Capture the cell that displays the provided text and extract its (x, y) central coordinate. 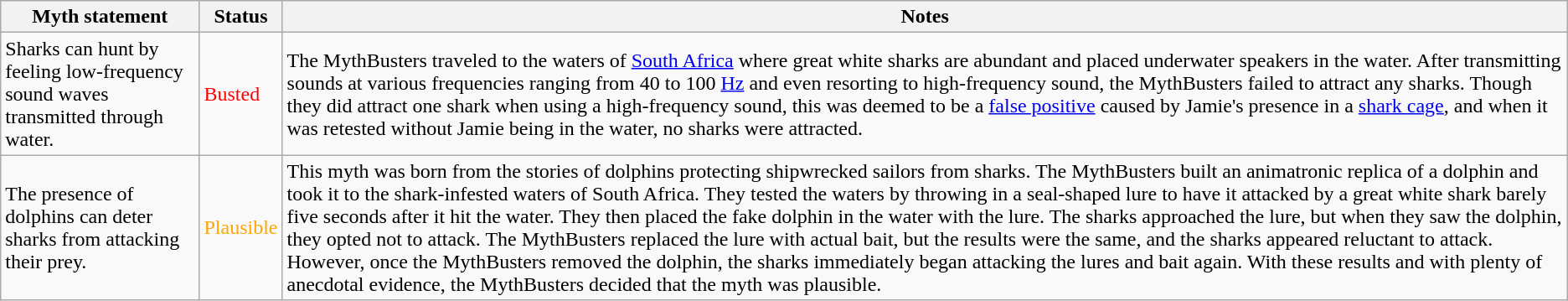
Sharks can hunt by feeling low-frequency sound waves transmitted through water. (101, 94)
The presence of dolphins can deter sharks from attacking their prey. (101, 228)
Busted (241, 94)
Myth statement (101, 17)
Plausible (241, 228)
Notes (925, 17)
Status (241, 17)
